Determine the (X, Y) coordinate at the center of the cell enclosing the given text.  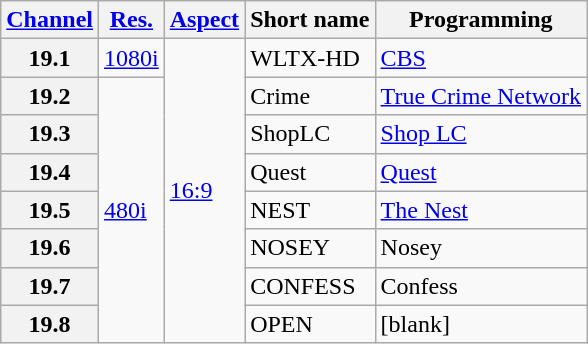
480i (132, 210)
Res. (132, 20)
CBS (481, 58)
NEST (310, 210)
19.6 (50, 248)
19.8 (50, 324)
True Crime Network (481, 96)
Channel (50, 20)
OPEN (310, 324)
1080i (132, 58)
NOSEY (310, 248)
Nosey (481, 248)
Confess (481, 286)
19.5 (50, 210)
16:9 (204, 191)
The Nest (481, 210)
19.2 (50, 96)
Shop LC (481, 134)
19.7 (50, 286)
Aspect (204, 20)
ShopLC (310, 134)
19.4 (50, 172)
19.1 (50, 58)
WLTX-HD (310, 58)
Crime (310, 96)
Short name (310, 20)
Programming (481, 20)
CONFESS (310, 286)
[blank] (481, 324)
19.3 (50, 134)
